Output the [x, y] coordinate of the center of the cell containing the given text.  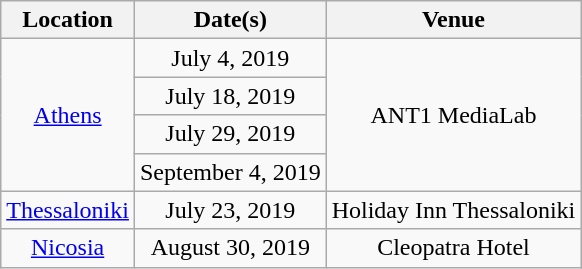
ANT1 MediaLab [454, 115]
August 30, 2019 [230, 248]
Nicosia [68, 248]
Holiday Inn Thessaloniki [454, 210]
July 29, 2019 [230, 134]
Venue [454, 20]
September 4, 2019 [230, 172]
Location [68, 20]
July 4, 2019 [230, 58]
Athens [68, 115]
Date(s) [230, 20]
Cleopatra Hotel [454, 248]
Thessaloniki [68, 210]
July 23, 2019 [230, 210]
July 18, 2019 [230, 96]
